Capture the cell that displays the provided text and extract its [X, Y] central coordinate. 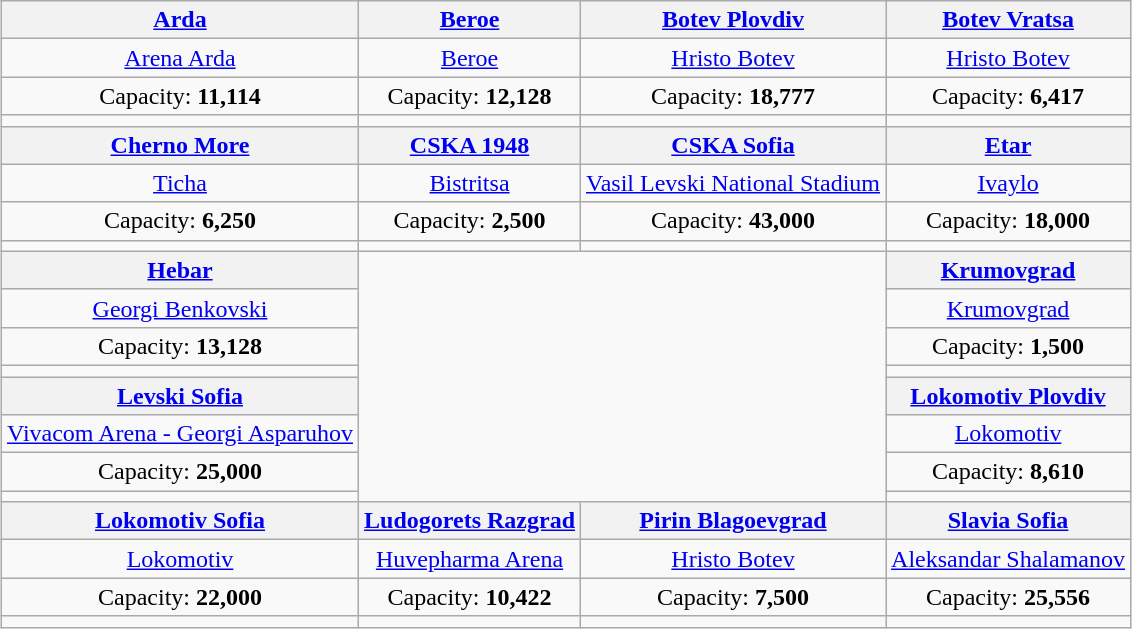
Georgi Benkovski [180, 308]
Botev Vratsa [1008, 20]
Lokomotiv Sofia [180, 521]
Capacity: 18,000 [1008, 221]
Capacity: 2,500 [470, 221]
Hebar [180, 270]
Lokomotiv Plovdiv [1008, 395]
Vivacom Arena - Georgi Asparuhov [180, 434]
CSKA Sofia [734, 145]
CSKA 1948 [470, 145]
Botev Plovdiv [734, 20]
Capacity: 10,422 [470, 597]
Levski Sofia [180, 395]
Bistritsa [470, 183]
Etar [1008, 145]
Capacity: 8,610 [1008, 472]
Capacity: 1,500 [1008, 346]
Ticha [180, 183]
Capacity: 6,250 [180, 221]
Capacity: 25,000 [180, 472]
Capacity: 7,500 [734, 597]
Aleksandar Shalamanov [1008, 559]
Capacity: 22,000 [180, 597]
Capacity: 12,128 [470, 96]
Vasil Levski National Stadium [734, 183]
Capacity: 43,000 [734, 221]
Cherno More [180, 145]
Pirin Blagoevgrad [734, 521]
Capacity: 13,128 [180, 346]
Capacity: 18,777 [734, 96]
Arda [180, 20]
Ludogorets Razgrad [470, 521]
Capacity: 25,556 [1008, 597]
Capacity: 11,114 [180, 96]
Huvepharma Arena [470, 559]
Arena Arda [180, 58]
Capacity: 6,417 [1008, 96]
Ivaylo [1008, 183]
Slavia Sofia [1008, 521]
